From the cell containing the given text, extract its center point as (X, Y) coordinate. 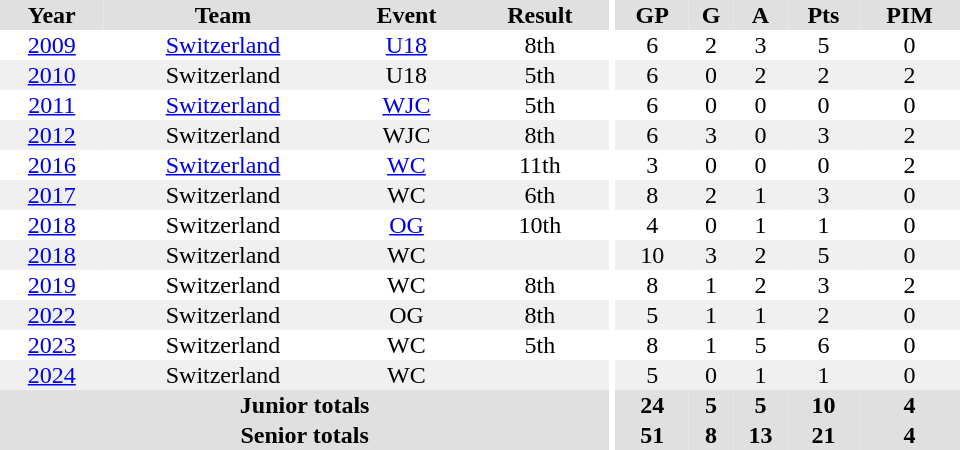
G (711, 15)
2022 (52, 315)
Year (52, 15)
2019 (52, 285)
2017 (52, 195)
Junior totals (304, 405)
Team (224, 15)
24 (652, 405)
10th (540, 225)
Pts (824, 15)
21 (824, 435)
2012 (52, 135)
2011 (52, 105)
Event (406, 15)
2024 (52, 375)
A (760, 15)
2009 (52, 45)
Senior totals (304, 435)
2023 (52, 345)
PIM (910, 15)
13 (760, 435)
11th (540, 165)
6th (540, 195)
Result (540, 15)
GP (652, 15)
2016 (52, 165)
2010 (52, 75)
51 (652, 435)
